Output the (x, y) coordinate of the center of the cell containing the given text.  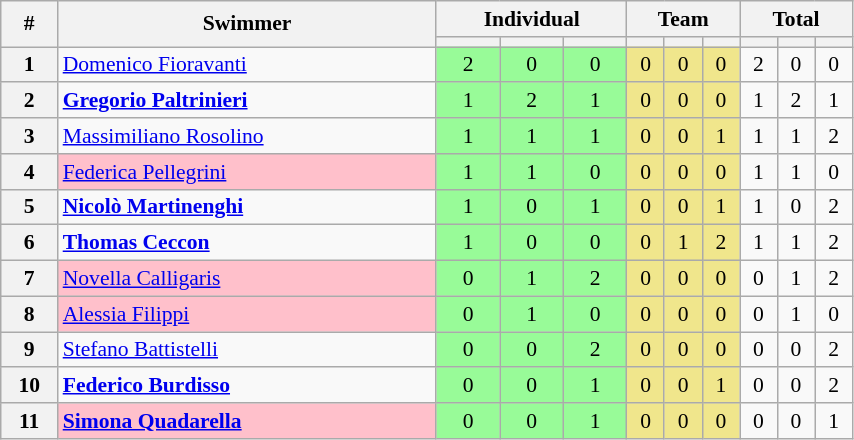
Thomas Ceccon (248, 243)
Domenico Fioravanti (248, 65)
Gregorio Paltrinieri (248, 101)
7 (30, 279)
Team (684, 19)
3 (30, 136)
4 (30, 172)
Massimiliano Rosolino (248, 136)
Total (796, 19)
6 (30, 243)
8 (30, 314)
Individual (531, 19)
Simona Quadarella (248, 421)
11 (30, 421)
# (30, 24)
Nicolò Martinenghi (248, 207)
5 (30, 207)
10 (30, 386)
Swimmer (248, 24)
Federico Burdisso (248, 386)
Stefano Battistelli (248, 350)
Federica Pellegrini (248, 172)
9 (30, 350)
Novella Calligaris (248, 279)
Alessia Filippi (248, 314)
